Locate the cell with the specified text and output its [x, y] center coordinate. 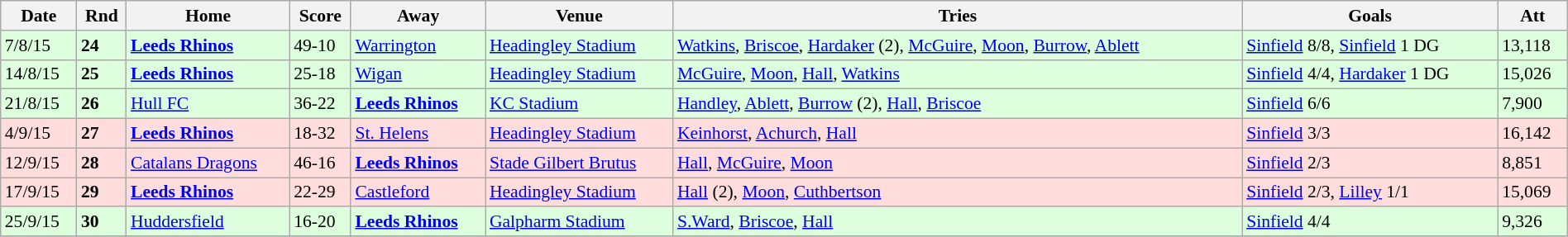
13,118 [1532, 45]
17/9/15 [39, 192]
22-29 [320, 192]
KC Stadium [579, 104]
Handley, Ablett, Burrow (2), Hall, Briscoe [958, 104]
Away [418, 16]
Keinhorst, Achurch, Hall [958, 134]
Warrington [418, 45]
21/8/15 [39, 104]
Rnd [102, 16]
Galpharm Stadium [579, 222]
26 [102, 104]
Score [320, 16]
Hull FC [208, 104]
St. Helens [418, 134]
49-10 [320, 45]
15,069 [1532, 192]
Hall, McGuire, Moon [958, 163]
8,851 [1532, 163]
Date [39, 16]
30 [102, 222]
36-22 [320, 104]
Goals [1370, 16]
27 [102, 134]
Sinfield 2/3, Lilley 1/1 [1370, 192]
16,142 [1532, 134]
Sinfield 2/3 [1370, 163]
7,900 [1532, 104]
Sinfield 3/3 [1370, 134]
Catalans Dragons [208, 163]
7/8/15 [39, 45]
16-20 [320, 222]
Huddersfield [208, 222]
4/9/15 [39, 134]
14/8/15 [39, 74]
Wigan [418, 74]
Tries [958, 16]
Home [208, 16]
29 [102, 192]
Att [1532, 16]
25/9/15 [39, 222]
Sinfield 8/8, Sinfield 1 DG [1370, 45]
18-32 [320, 134]
Stade Gilbert Brutus [579, 163]
Sinfield 4/4, Hardaker 1 DG [1370, 74]
McGuire, Moon, Hall, Watkins [958, 74]
Sinfield 4/4 [1370, 222]
24 [102, 45]
Hall (2), Moon, Cuthbertson [958, 192]
25 [102, 74]
12/9/15 [39, 163]
Sinfield 6/6 [1370, 104]
Castleford [418, 192]
15,026 [1532, 74]
25-18 [320, 74]
S.Ward, Briscoe, Hall [958, 222]
Venue [579, 16]
Watkins, Briscoe, Hardaker (2), McGuire, Moon, Burrow, Ablett [958, 45]
28 [102, 163]
46-16 [320, 163]
9,326 [1532, 222]
